Search for the cell housing the specified text and yield its [x, y] center coordinate. 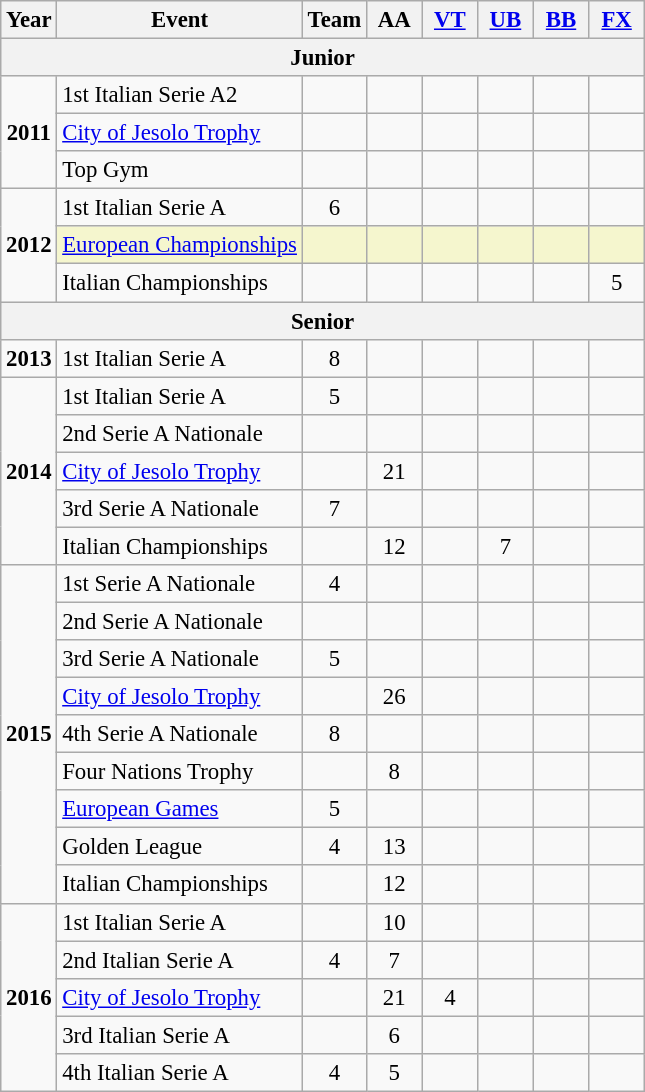
3rd Italian Serie A [180, 1035]
European Championships [180, 245]
13 [394, 847]
Junior [323, 58]
UB [506, 20]
2013 [29, 358]
2011 [29, 132]
FX [617, 20]
BB [561, 20]
1st Serie A Nationale [180, 584]
2015 [29, 734]
2016 [29, 997]
Top Gym [180, 170]
10 [394, 922]
Four Nations Trophy [180, 772]
1st Italian Serie A2 [180, 95]
European Games [180, 809]
2012 [29, 246]
Event [180, 20]
Senior [323, 321]
26 [394, 697]
4th Serie A Nationale [180, 734]
Golden League [180, 847]
AA [394, 20]
Year [29, 20]
2nd Italian Serie A [180, 960]
Team [334, 20]
VT [450, 20]
2014 [29, 471]
4th Italian Serie A [180, 1073]
